Scan for the cell matching the given text and deliver its (X, Y) coordinate at center. 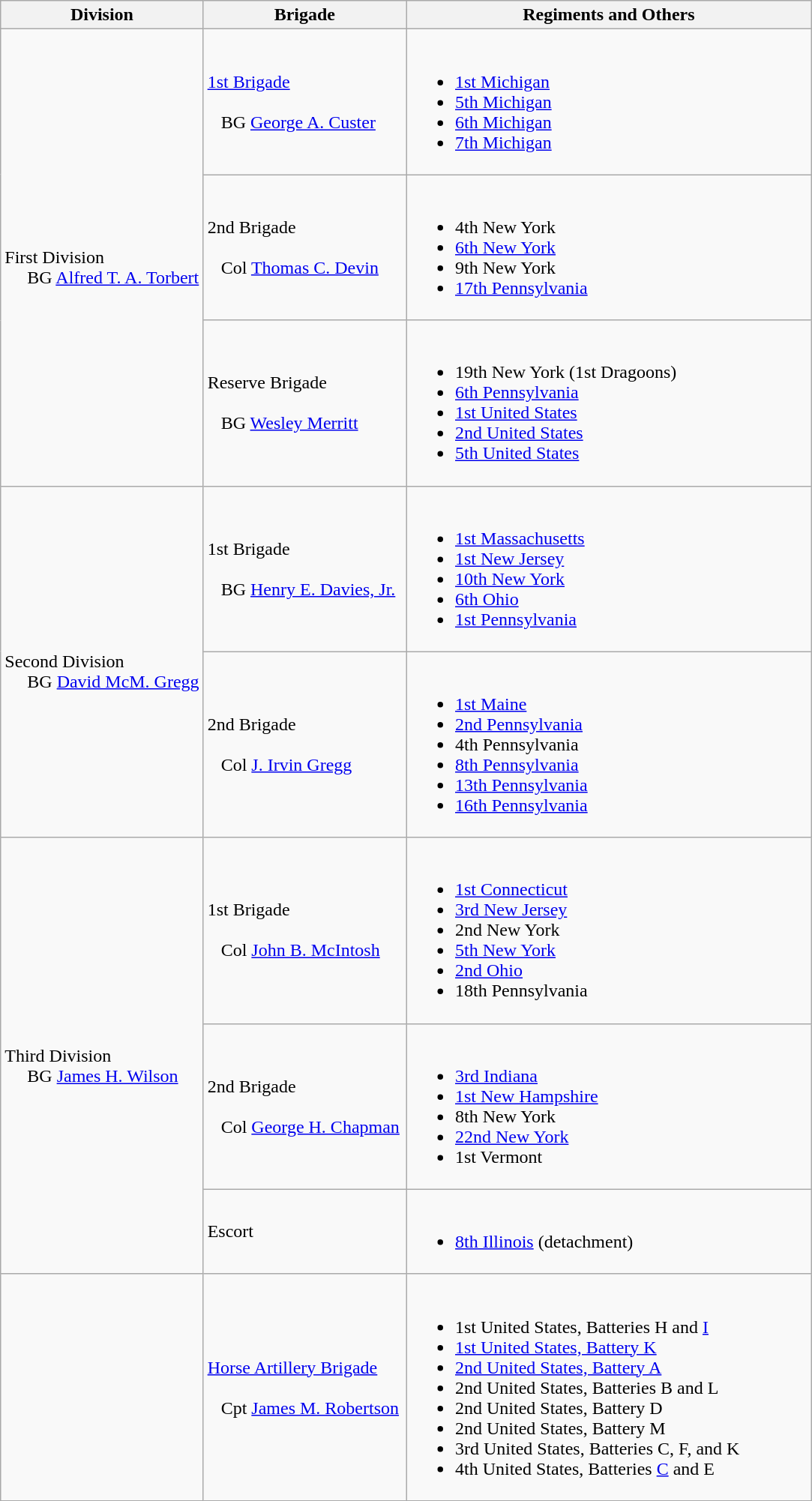
2nd Brigade Col J. Irvin Gregg (304, 745)
Reserve Brigade BG Wesley Merritt (304, 403)
Third Division BG James H. Wilson (102, 1056)
19th New York (1st Dragoons)6th Pennsylvania1st United States2nd United States5th United States (609, 403)
Escort (304, 1231)
First Division BG Alfred T. A. Torbert (102, 258)
2nd Brigade Col George H. Chapman (304, 1107)
8th Illinois (detachment) (609, 1231)
1st Connecticut3rd New Jersey2nd New York5th New York2nd Ohio18th Pennsylvania (609, 930)
Regiments and Others (609, 15)
Second Division BG David McM. Gregg (102, 661)
1st Michigan5th Michigan6th Michigan7th Michigan (609, 102)
1st Brigade BG Henry E. Davies, Jr. (304, 568)
1st Massachusetts1st New Jersey10th New York6th Ohio1st Pennsylvania (609, 568)
1st Brigade Col John B. McIntosh (304, 930)
Brigade (304, 15)
4th New York6th New York9th New York17th Pennsylvania (609, 247)
1st Brigade BG George A. Custer (304, 102)
2nd Brigade Col Thomas C. Devin (304, 247)
3rd Indiana1st New Hampshire8th New York22nd New York1st Vermont (609, 1107)
Division (102, 15)
Horse Artillery Brigade Cpt James M. Robertson (304, 1387)
1st Maine2nd Pennsylvania4th Pennsylvania8th Pennsylvania13th Pennsylvania16th Pennsylvania (609, 745)
